Return the (X, Y) coordinate for the center point of the cell that contains the specified text.  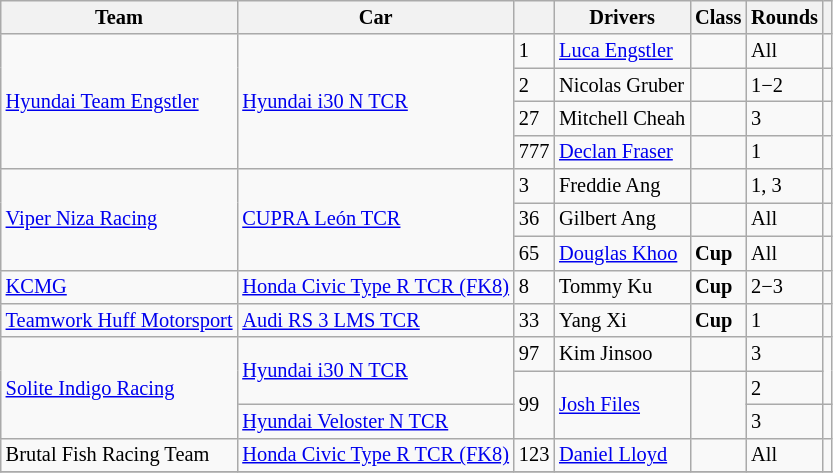
Gilbert Ang (622, 219)
Kim Jinsoo (622, 354)
123 (534, 455)
Brutal Fish Racing Team (120, 455)
Luca Engstler (622, 51)
Douglas Khoo (622, 253)
Viper Niza Racing (120, 220)
65 (534, 253)
KCMG (120, 287)
2−3 (784, 287)
Rounds (784, 17)
Drivers (622, 17)
99 (534, 404)
Nicolas Gruber (622, 85)
Mitchell Cheah (622, 118)
Tommy Ku (622, 287)
33 (534, 320)
27 (534, 118)
Class (718, 17)
8 (534, 287)
Declan Fraser (622, 152)
Hyundai Veloster N TCR (376, 421)
Freddie Ang (622, 186)
1, 3 (784, 186)
Audi RS 3 LMS TCR (376, 320)
777 (534, 152)
Daniel Lloyd (622, 455)
Josh Files (622, 404)
Yang Xi (622, 320)
Hyundai Team Engstler (120, 102)
1−2 (784, 85)
Teamwork Huff Motorsport (120, 320)
97 (534, 354)
36 (534, 219)
Solite Indigo Racing (120, 388)
Team (120, 17)
Car (376, 17)
CUPRA León TCR (376, 220)
